Locate the cell with the specified text and output its [x, y] center coordinate. 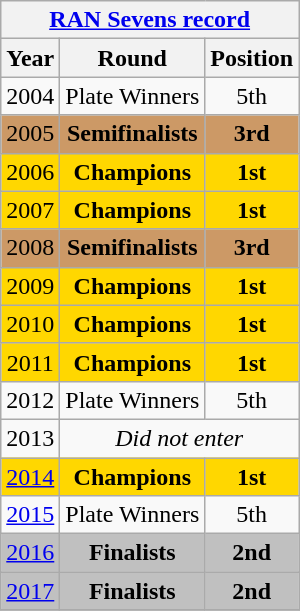
2011 [30, 362]
2017 [30, 591]
RAN Sevens record [150, 20]
2007 [30, 210]
2005 [30, 134]
2016 [30, 553]
2006 [30, 172]
2014 [30, 477]
Year [30, 58]
2012 [30, 400]
2008 [30, 248]
2010 [30, 324]
2009 [30, 286]
Round [132, 58]
Position [252, 58]
Did not enter [180, 438]
2013 [30, 438]
2015 [30, 515]
2004 [30, 96]
